Return (x, y) of the center of cell containing provided text 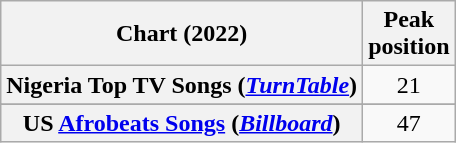
47 (409, 123)
Peakposition (409, 34)
US Afrobeats Songs (Billboard) (182, 123)
Nigeria Top TV Songs (TurnTable) (182, 85)
21 (409, 85)
Chart (2022) (182, 34)
